Pinpoint the cell where the given text exists, returning its (X, Y) midpoint coordinate. 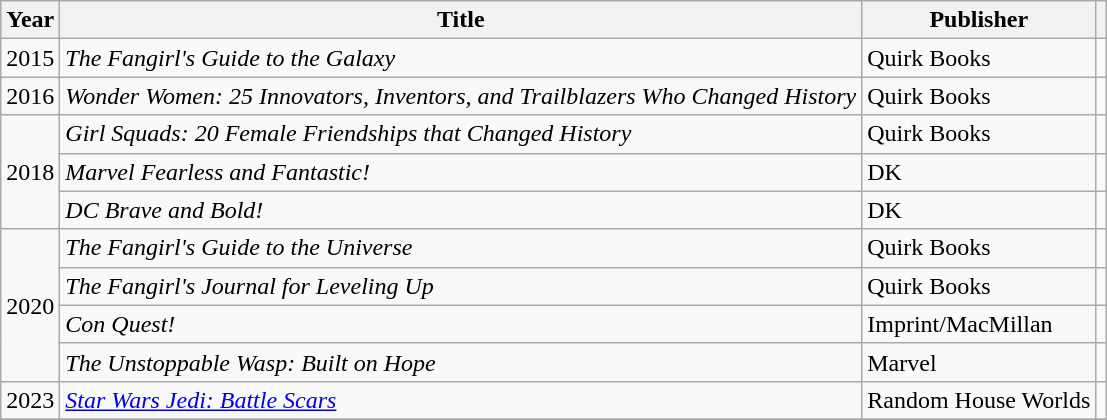
Imprint/MacMillan (979, 324)
DC Brave and Bold! (461, 210)
Random House Worlds (979, 400)
2016 (30, 96)
Wonder Women: 25 Innovators, Inventors, and Trailblazers Who Changed History (461, 96)
Publisher (979, 20)
The Unstoppable Wasp: Built on Hope (461, 362)
2018 (30, 172)
Girl Squads: 20 Female Friendships that Changed History (461, 134)
Marvel Fearless and Fantastic! (461, 172)
Marvel (979, 362)
Title (461, 20)
The Fangirl's Guide to the Universe (461, 248)
2023 (30, 400)
Con Quest! (461, 324)
The Fangirl's Journal for Leveling Up (461, 286)
Year (30, 20)
The Fangirl's Guide to the Galaxy (461, 58)
2020 (30, 305)
Star Wars Jedi: Battle Scars (461, 400)
2015 (30, 58)
